Find where the given text appears and provide that cell's center as (x, y) coordinate. 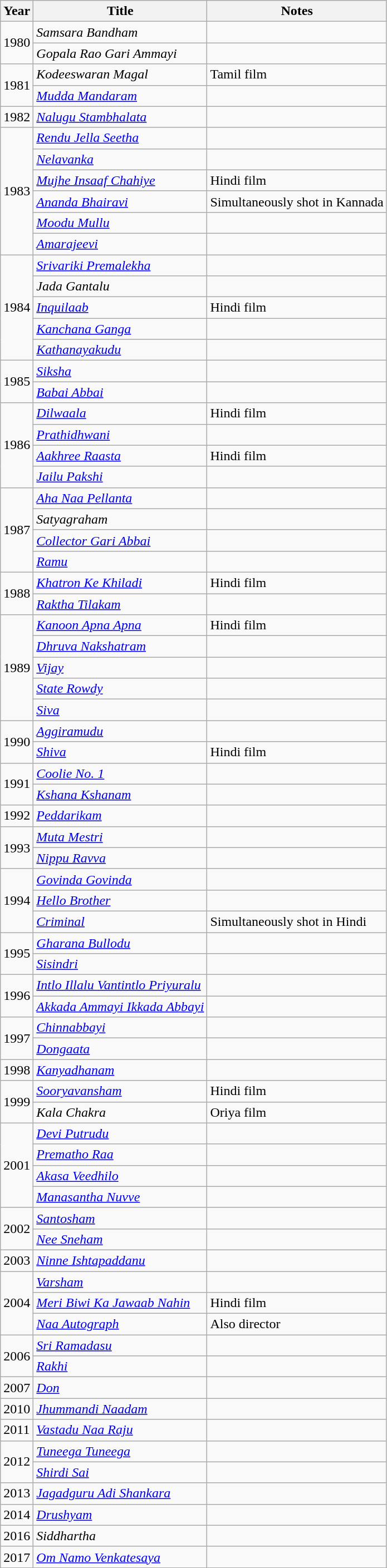
Muta Mestri (120, 837)
2011 (17, 1430)
Notes (297, 11)
1980 (17, 43)
Kanchana Ganga (120, 329)
2003 (17, 1260)
2002 (17, 1229)
1996 (17, 996)
Year (17, 11)
1993 (17, 847)
Simultaneously shot in Kannada (297, 201)
Prematho Raa (120, 1155)
1990 (17, 742)
Rakhi (120, 1367)
Peddarikam (120, 816)
Jailu Pakshi (120, 477)
Vastadu Naa Raju (120, 1430)
1991 (17, 784)
Satyagraham (120, 519)
Simultaneously shot in Hindi (297, 921)
1995 (17, 954)
Jada Gantalu (120, 287)
Sisindri (120, 964)
Siddhartha (120, 1536)
Drushyam (120, 1515)
Meri Biwi Ka Jawaab Nahin (120, 1303)
Title (120, 11)
Tuneega Tuneega (120, 1451)
Moodu Mullu (120, 223)
2017 (17, 1557)
2016 (17, 1536)
Kathanayakudu (120, 350)
2010 (17, 1409)
Don (120, 1388)
Manasantha Nuvve (120, 1197)
1983 (17, 191)
Oriya film (297, 1112)
Kala Chakra (120, 1112)
2013 (17, 1493)
Dilwaala (120, 413)
Inquilaab (120, 308)
Mudda Mandaram (120, 96)
Shirdi Sai (120, 1472)
Sooryavansham (120, 1091)
Jhummandi Naadam (120, 1409)
2001 (17, 1165)
Hello Brother (120, 900)
Devi Putrudu (120, 1133)
Aggiramudu (120, 731)
1982 (17, 117)
State Rowdy (120, 689)
1981 (17, 85)
1994 (17, 900)
Prathidhwani (120, 435)
Sri Ramadasu (120, 1345)
Siksha (120, 371)
1997 (17, 1038)
1987 (17, 530)
1986 (17, 445)
Nelavanka (120, 159)
Khatron Ke Khiladi (120, 583)
2012 (17, 1462)
Naa Autograph (120, 1324)
Jagadguru Adi Shankara (120, 1493)
1998 (17, 1070)
1985 (17, 382)
1999 (17, 1102)
Babai Abbai (120, 392)
1988 (17, 593)
Nee Sneham (120, 1239)
Santosham (120, 1218)
Srivariki Premalekha (120, 265)
Collector Gari Abbai (120, 540)
Siva (120, 710)
Om Namo Venkatesaya (120, 1557)
Gopala Rao Gari Ammayi (120, 53)
Tamil film (297, 75)
Varsham (120, 1281)
Samsara Bandham (120, 32)
Ninne Ishtapaddanu (120, 1260)
Aakhree Raasta (120, 456)
Ramu (120, 561)
Also director (297, 1324)
Rendu Jella Seetha (120, 138)
Akkada Ammayi Ikkada Abbayi (120, 1007)
Ananda Bhairavi (120, 201)
Intlo Illalu Vantintlo Priyuralu (120, 985)
Chinnabbayi (120, 1028)
Aha Naa Pellanta (120, 498)
Akasa Veedhilo (120, 1176)
Kodeeswaran Magal (120, 75)
Gharana Bullodu (120, 943)
Dongaata (120, 1049)
Shiva (120, 752)
1992 (17, 816)
1984 (17, 308)
1989 (17, 668)
2007 (17, 1388)
Mujhe Insaaf Chahiye (120, 180)
Criminal (120, 921)
2006 (17, 1356)
2014 (17, 1515)
Coolie No. 1 (120, 773)
Nippu Ravva (120, 858)
Govinda Govinda (120, 879)
Kanyadhanam (120, 1070)
Raktha Tilakam (120, 604)
2004 (17, 1303)
Kanoon Apna Apna (120, 625)
Vijay (120, 668)
Amarajeevi (120, 244)
Dhruva Nakshatram (120, 647)
Kshana Kshanam (120, 795)
Nalugu Stambhalata (120, 117)
